Detect which cell encompasses the target text, then output its [X, Y] center coordinate. 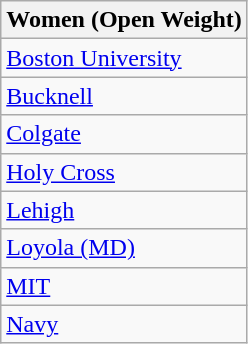
Bucknell [124, 96]
Women (Open Weight) [124, 20]
Holy Cross [124, 172]
Navy [124, 324]
Colgate [124, 134]
Boston University [124, 58]
Lehigh [124, 210]
MIT [124, 286]
Loyola (MD) [124, 248]
